For the text-containing cell, return its midpoint in (X, Y) coordinate format. 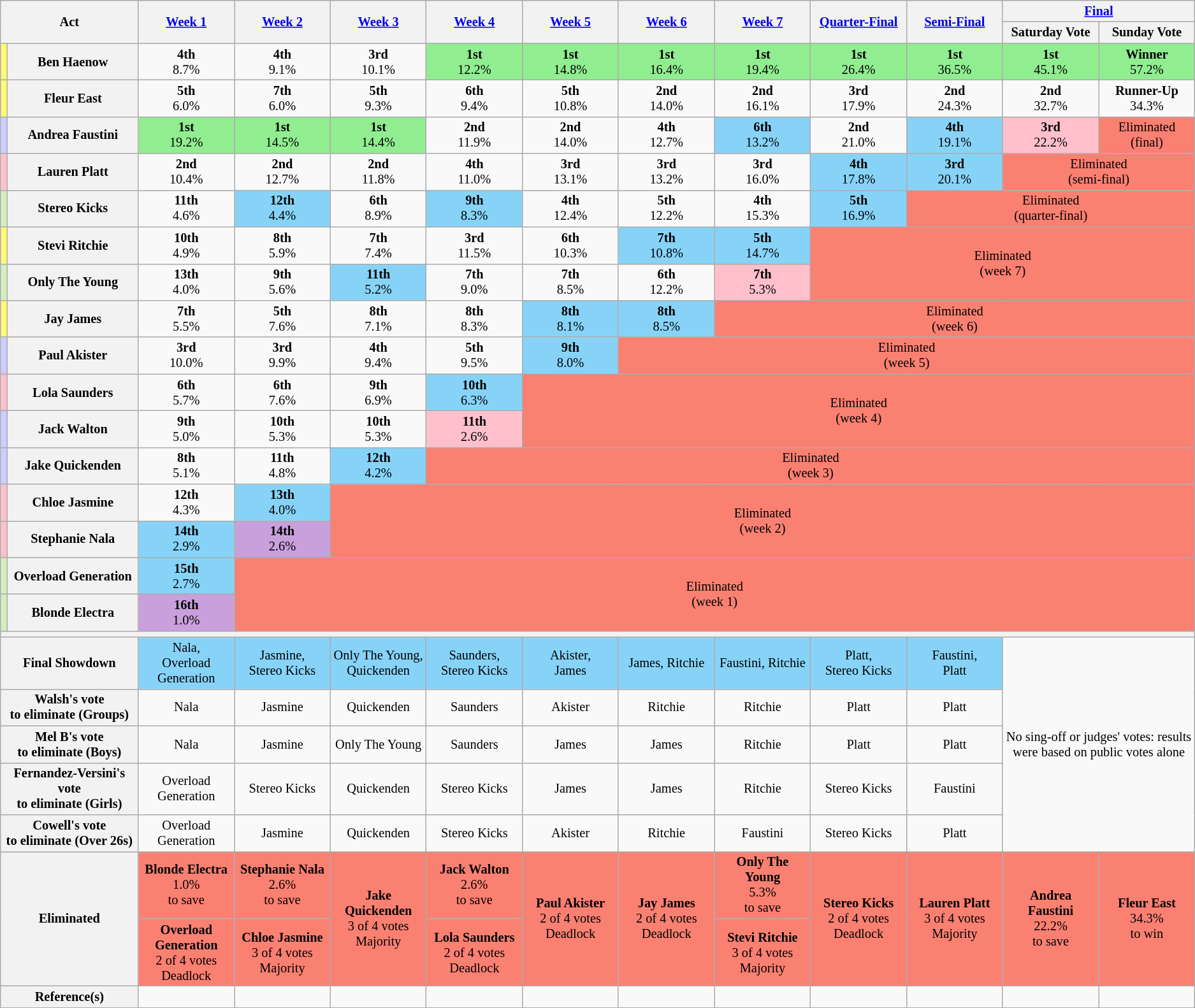
5th16.9% (859, 208)
4th17.8% (859, 172)
9th8.0% (571, 356)
Week 7 (762, 22)
9th8.3% (474, 208)
12th4.2% (379, 466)
4th11.0% (474, 172)
12th4.3% (186, 503)
Quarter-Final (859, 22)
Akister,James (571, 663)
Ben Haenow (73, 62)
Jack Walton2.6%to save (474, 885)
James, Ritchie (667, 663)
8th5.9% (283, 245)
8th5.1% (186, 466)
Lauren Platt3 of 4 votesMajority (955, 919)
1st19.4% (762, 62)
Mel B's vote to eliminate (Boys) (69, 744)
Week 5 (571, 22)
4th9.4% (379, 356)
Nala,Overload Generation (186, 663)
6th10.3% (571, 245)
Winner57.2% (1147, 62)
6th5.7% (186, 392)
3rd16.0% (762, 172)
Week 6 (667, 22)
4th15.3% (762, 208)
16th1.0% (186, 612)
7th5.3% (762, 282)
1st14.5% (283, 135)
Eliminated (69, 919)
Andrea Faustini (73, 135)
Stevi Ritchie (73, 245)
Stephanie Nala2.6%to save (283, 885)
1st45.1% (1050, 62)
6th7.6% (283, 392)
7th8.5% (571, 282)
Week 3 (379, 22)
7th5.5% (186, 319)
9th5.6% (283, 282)
7th9.0% (474, 282)
Chloe Jasmine (73, 503)
2nd24.3% (955, 98)
5th14.7% (762, 245)
11th2.6% (474, 429)
Week 2 (283, 22)
Andrea Faustini22.2%to save (1050, 919)
10th4.9% (186, 245)
Eliminated(week 4) (859, 410)
Paul Akister2 of 4 votesDeadlock (571, 919)
Eliminated(week 2) (762, 521)
3rd13.1% (571, 172)
10th6.3% (474, 392)
Chloe Jasmine3 of 4 votesMajority (283, 953)
12th4.4% (283, 208)
2nd32.7% (1050, 98)
Jasmine,Stereo Kicks (283, 663)
Reference(s) (69, 997)
Lauren Platt (73, 172)
1st16.4% (667, 62)
Blonde Electra (73, 612)
Fernandez-Versini's vote to eliminate (Girls) (69, 789)
1st36.5% (955, 62)
4th12.7% (667, 135)
5th7.6% (283, 319)
2nd12.7% (283, 172)
14th2.6% (283, 539)
Jay James (73, 319)
4th9.1% (283, 62)
5th10.8% (571, 98)
Stereo Kicks2 of 4 votesDeadlock (859, 919)
Semi-Final (955, 22)
1st14.8% (571, 62)
1st14.4% (379, 135)
Final (1099, 11)
Jack Walton (73, 429)
8th8.3% (474, 319)
Only The Young5.3%to save (762, 885)
11th4.6% (186, 208)
Eliminated(week 3) (811, 466)
3rd10.0% (186, 356)
Runner-Up34.3% (1147, 98)
Jake Quickenden3 of 4 votesMajority (379, 919)
2nd11.8% (379, 172)
Only The Young,Quickenden (379, 663)
Eliminated(final) (1147, 135)
Saturday Vote (1050, 32)
6th13.2% (762, 135)
2nd21.0% (859, 135)
3rd11.5% (474, 245)
5th9.3% (379, 98)
Eliminated(quarter-final) (1050, 208)
7th6.0% (283, 98)
3rd17.9% (859, 98)
11th4.8% (283, 466)
9th6.9% (379, 392)
4th12.4% (571, 208)
11th5.2% (379, 282)
Eliminated(week 6) (955, 319)
2nd10.4% (186, 172)
Lola Saunders2 of 4 votes Deadlock (474, 953)
1st12.2% (474, 62)
Fleur East (73, 98)
14th2.9% (186, 539)
Lola Saunders (73, 392)
2nd16.1% (762, 98)
Blonde Electra1.0%to save (186, 885)
Stevi Ritchie3 of 4 votesMajority (762, 953)
3rd9.9% (283, 356)
Week 4 (474, 22)
Sunday Vote (1147, 32)
Eliminated(week 7) (1003, 264)
8th8.1% (571, 319)
8th8.5% (667, 319)
6th12.2% (667, 282)
Overload Generation2 of 4 votesDeadlock (186, 953)
Eliminated(week 1) (715, 594)
No sing-off or judges' votes: results were based on public votes alone (1099, 744)
5th6.0% (186, 98)
Saunders,Stereo Kicks (474, 663)
8th7.1% (379, 319)
4th19.1% (955, 135)
1st19.2% (186, 135)
Eliminated(semi-final) (1099, 172)
Week 1 (186, 22)
4th8.7% (186, 62)
Final Showdown (69, 663)
3rd20.1% (955, 172)
6th8.9% (379, 208)
Cowell's vote to eliminate (Over 26s) (69, 833)
Faustini, Ritchie (762, 663)
Platt, Stereo Kicks (859, 663)
3rd22.2% (1050, 135)
5th12.2% (667, 208)
15th2.7% (186, 576)
Stephanie Nala (73, 539)
3rd13.2% (667, 172)
6th9.4% (474, 98)
Jake Quickenden (73, 466)
Faustini,Platt (955, 663)
Act (69, 22)
7th10.8% (667, 245)
7th7.4% (379, 245)
Jay James2 of 4 votesDeadlock (667, 919)
Fleur East34.3%to win (1147, 919)
1st26.4% (859, 62)
Paul Akister (73, 356)
Walsh's vote to eliminate (Groups) (69, 707)
9th5.0% (186, 429)
3rd10.1% (379, 62)
2nd11.9% (474, 135)
5th9.5% (474, 356)
Eliminated(week 5) (906, 356)
